Detect which cell encompasses the target text, then output its (x, y) center coordinate. 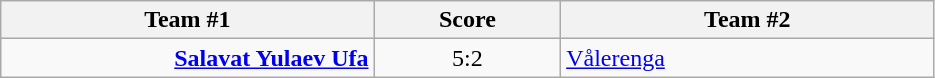
Vålerenga (748, 58)
Salavat Yulaev Ufa (188, 58)
Team #1 (188, 20)
5:2 (468, 58)
Team #2 (748, 20)
Score (468, 20)
